Return the [x, y] coordinate for the center point of the cell that contains the specified text.  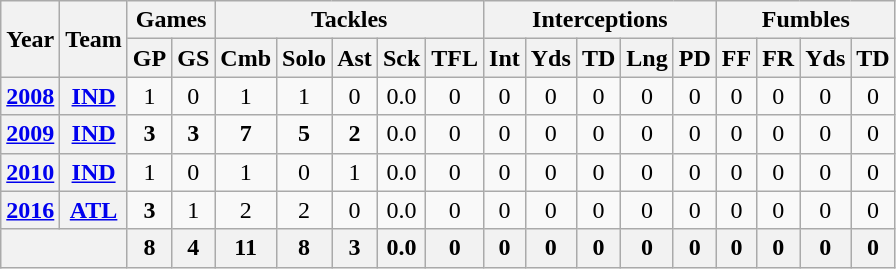
2016 [30, 210]
7 [246, 134]
Cmb [246, 58]
11 [246, 248]
2010 [30, 172]
Interceptions [600, 20]
FF [736, 58]
4 [194, 248]
Sck [401, 58]
5 [304, 134]
2008 [30, 96]
FR [778, 58]
ATL [94, 210]
Solo [304, 58]
Ast [355, 58]
Games [170, 20]
GP [149, 58]
Fumbles [806, 20]
TFL [455, 58]
GS [194, 58]
Tackles [350, 20]
Lng [647, 58]
Int [505, 58]
Team [94, 39]
Year [30, 39]
2009 [30, 134]
PD [694, 58]
